Pinpoint the cell where the given text exists, returning its [x, y] midpoint coordinate. 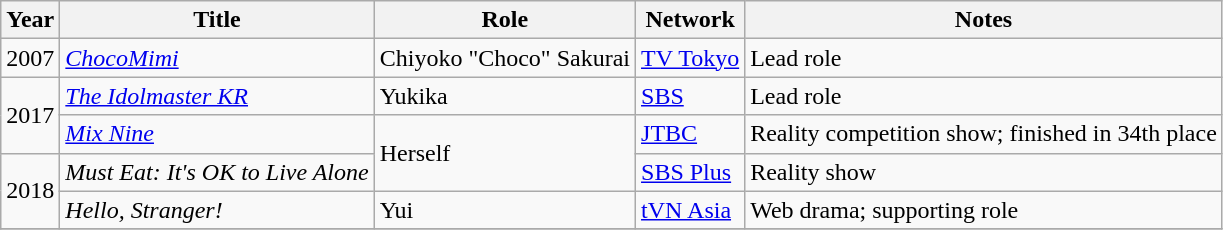
Reality show [984, 172]
The Idolmaster KR [217, 96]
Must Eat: It's OK to Live Alone [217, 172]
Herself [504, 153]
tVN Asia [690, 210]
2017 [30, 115]
Title [217, 20]
Yukika [504, 96]
Chiyoko "Choco" Sakurai [504, 58]
2018 [30, 191]
Notes [984, 20]
Reality competition show; finished in 34th place [984, 134]
ChocoMimi [217, 58]
SBS [690, 96]
2007 [30, 58]
Yui [504, 210]
SBS Plus [690, 172]
Role [504, 20]
Hello, Stranger! [217, 210]
TV Tokyo [690, 58]
Network [690, 20]
JTBC [690, 134]
Year [30, 20]
Mix Nine [217, 134]
Web drama; supporting role [984, 210]
